For the text-containing cell, return its midpoint in (x, y) coordinate format. 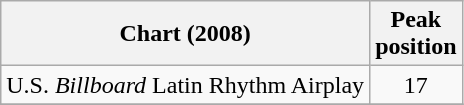
Chart (2008) (186, 34)
Peakposition (416, 34)
U.S. Billboard Latin Rhythm Airplay (186, 85)
17 (416, 85)
